From the cell containing the given text, extract its center point as (x, y) coordinate. 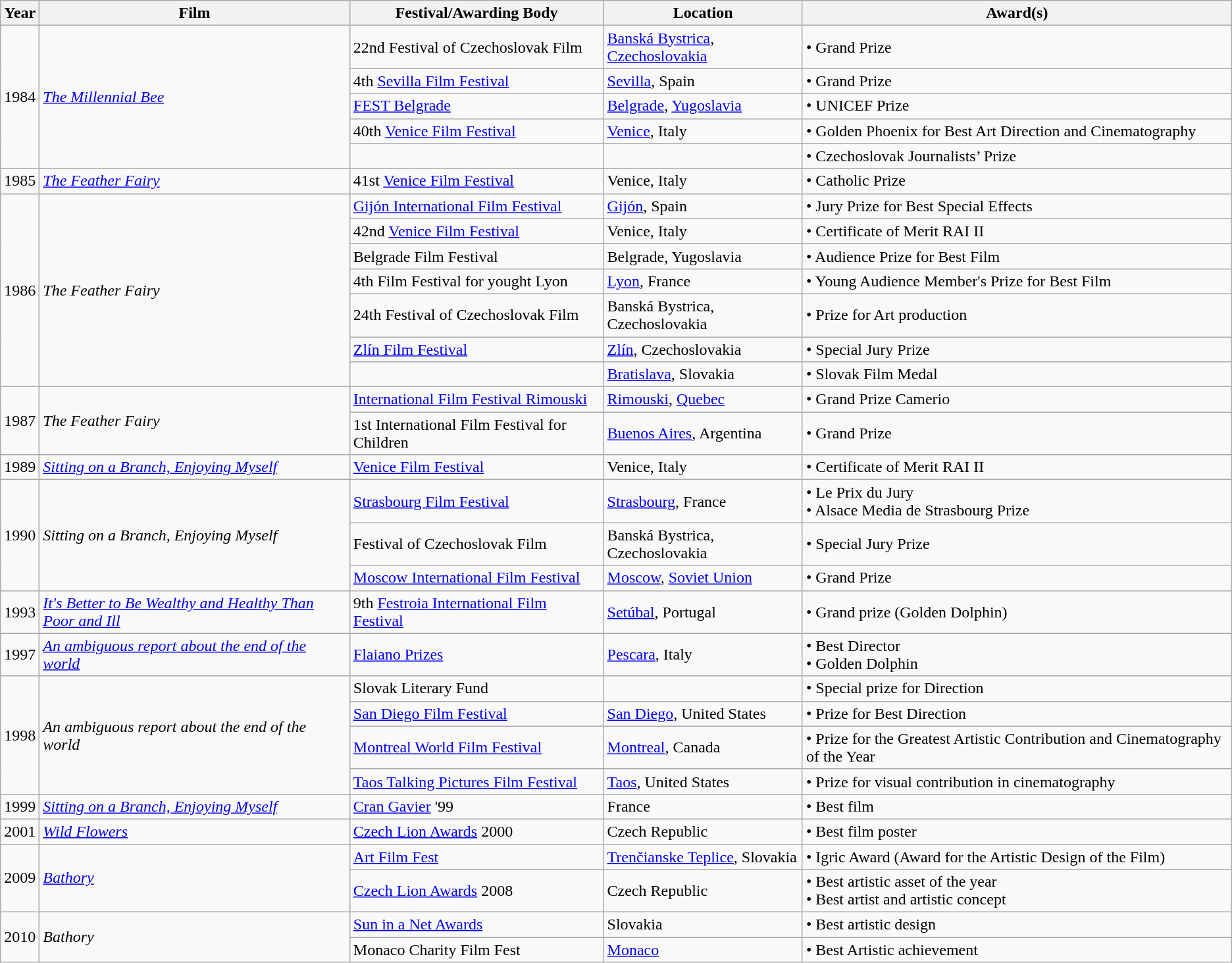
International Film Festival Rimouski (476, 400)
Taos, United States (703, 781)
• Catholic Prize (1017, 181)
• Grand Prize Camerio (1017, 400)
• Best Director• Golden Dolphin (1017, 654)
FEST Belgrade (476, 106)
San Diego, United States (703, 714)
1990 (20, 535)
Location (703, 13)
Setúbal, Portugal (703, 612)
• Grand prize (Golden Dolphin) (1017, 612)
Award(s) (1017, 13)
1986 (20, 290)
1989 (20, 467)
• Prize for the Greatest Artistic Contribution and Cinematography of the Year (1017, 748)
1997 (20, 654)
1998 (20, 735)
San Diego Film Festival (476, 714)
Year (20, 13)
2010 (20, 937)
• Igric Award (Award for the Artistic Design of the Film) (1017, 856)
It's Better to Be Wealthy and Healthy Than Poor and Ill (195, 612)
9th Festroia International Film Festival (476, 612)
42nd Venice Film Festival (476, 231)
• Slovak Film Medal (1017, 375)
1987 (20, 421)
• Best artistic design (1017, 925)
Wild Flowers (195, 831)
• Prize for Best Direction (1017, 714)
4th Film Festival for yought Lyon (476, 281)
Venice Film Festival (476, 467)
Buenos Aires, Argentina (703, 433)
Lyon, France (703, 281)
1985 (20, 181)
Monaco Charity Film Fest (476, 950)
Zlín Film Festival (476, 350)
Monaco (703, 950)
1993 (20, 612)
• Jury Prize for Best Special Effects (1017, 206)
Taos Talking Pictures Film Festival (476, 781)
Montreal, Canada (703, 748)
Montreal World Film Festival (476, 748)
Bratislava, Slovakia (703, 375)
Rimouski, Quebec (703, 400)
Art Film Fest (476, 856)
• Young Audience Member's Prize for Best Film (1017, 281)
1st International Film Festival for Children (476, 433)
• Le Prix du Jury• Alsace Media de Strasbourg Prize (1017, 502)
2009 (20, 878)
Pescara, Italy (703, 654)
Gijón International Film Festival (476, 206)
• Prize for visual contribution in cinematography (1017, 781)
• Czechoslovak Journalists’ Prize (1017, 156)
Strasbourg Film Festival (476, 502)
Sun in a Net Awards (476, 925)
Slovakia (703, 925)
Gijón, Spain (703, 206)
• Audience Prize for Best Film (1017, 256)
Slovak Literary Fund (476, 689)
• Best Artistic achievement (1017, 950)
Czech Lion Awards 2008 (476, 891)
Czech Lion Awards 2000 (476, 831)
Strasbourg, France (703, 502)
• Best film (1017, 806)
1999 (20, 806)
1984 (20, 97)
• Golden Phoenix for Best Art Direction and Cinematography (1017, 131)
Trenčianske Teplice, Slovakia (703, 856)
Cran Gavier '99 (476, 806)
Flaiano Prizes (476, 654)
• Special prize for Direction (1017, 689)
Festival of Czechoslovak Film (476, 544)
2001 (20, 831)
Sevilla, Spain (703, 81)
4th Sevilla Film Festival (476, 81)
France (703, 806)
• Best artistic asset of the year• Best artist and artistic concept (1017, 891)
40th Venice Film Festival (476, 131)
Moscow International Film Festival (476, 578)
24th Festival of Czechoslovak Film (476, 315)
Film (195, 13)
• UNICEF Prize (1017, 106)
• Best film poster (1017, 831)
The Millennial Bee (195, 97)
Zlín, Czechoslovakia (703, 350)
• Prize for Art production (1017, 315)
Moscow, Soviet Union (703, 578)
41st Venice Film Festival (476, 181)
Festival/Awarding Body (476, 13)
Belgrade Film Festival (476, 256)
22nd Festival of Czechoslovak Film (476, 47)
